Scan for the cell matching the given text and deliver its [X, Y] coordinate at center. 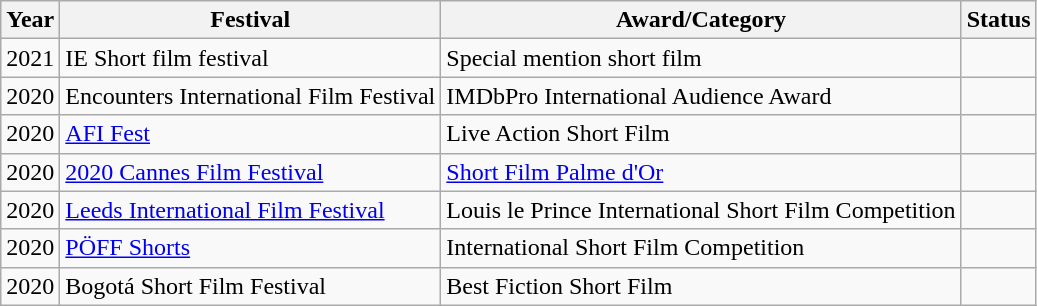
AFI Fest [250, 134]
Year [30, 20]
2020 Cannes Film Festival [250, 172]
2021 [30, 58]
IMDbPro International Audience Award [701, 96]
PÖFF Shorts [250, 248]
International Short Film Competition [701, 248]
Status [998, 20]
Leeds International Film Festival [250, 210]
Festival [250, 20]
Best Fiction Short Film [701, 286]
Live Action Short Film [701, 134]
IE Short film festival [250, 58]
Award/Category [701, 20]
Short Film Palme d'Or [701, 172]
Louis le Prince International Short Film Competition [701, 210]
Special mention short film [701, 58]
Bogotá Short Film Festival [250, 286]
Encounters International Film Festival [250, 96]
